Output the [X, Y] coordinate of the center of the cell containing the given text.  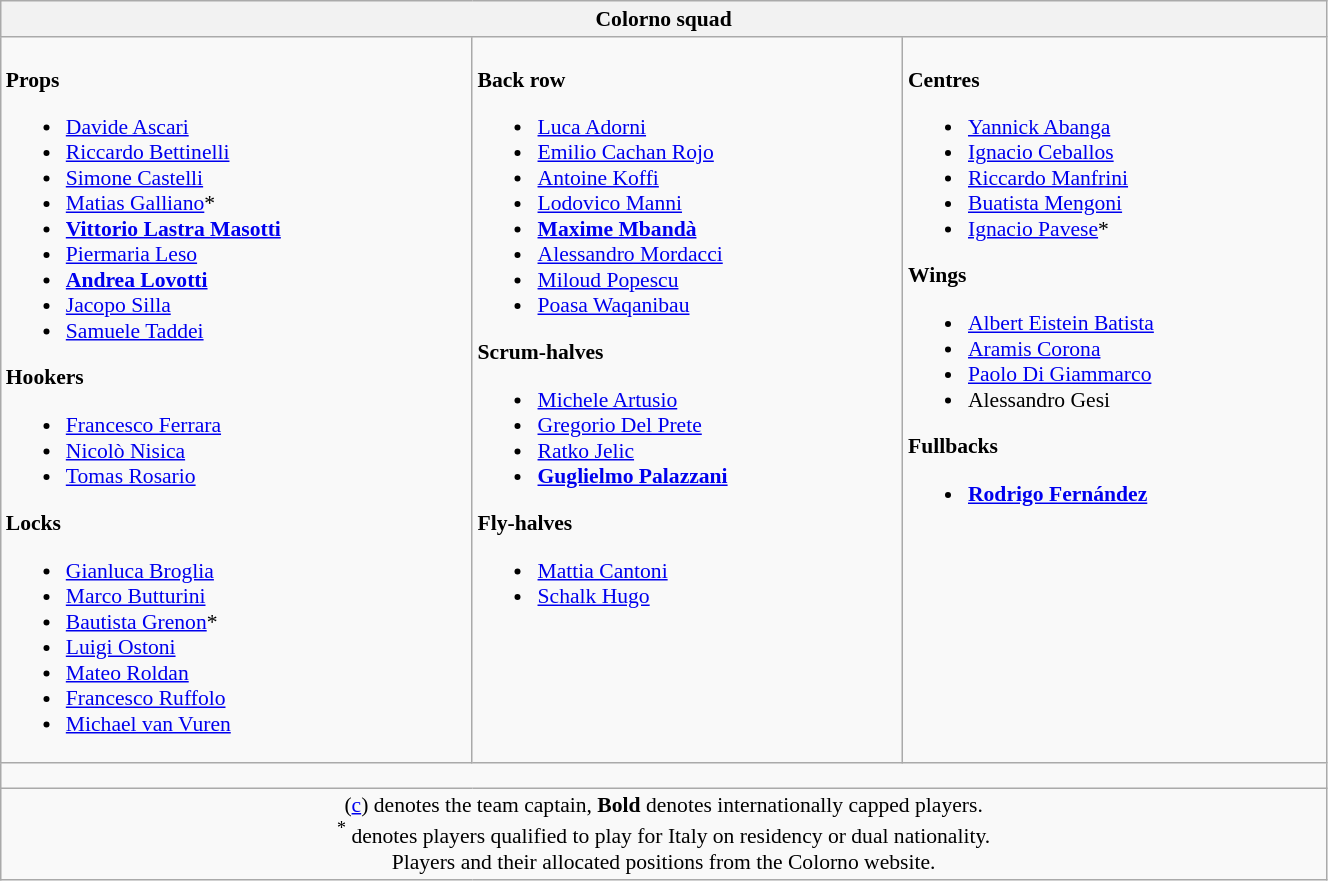
Colorno squad [664, 19]
